For the text-containing cell, return its midpoint in (X, Y) coordinate format. 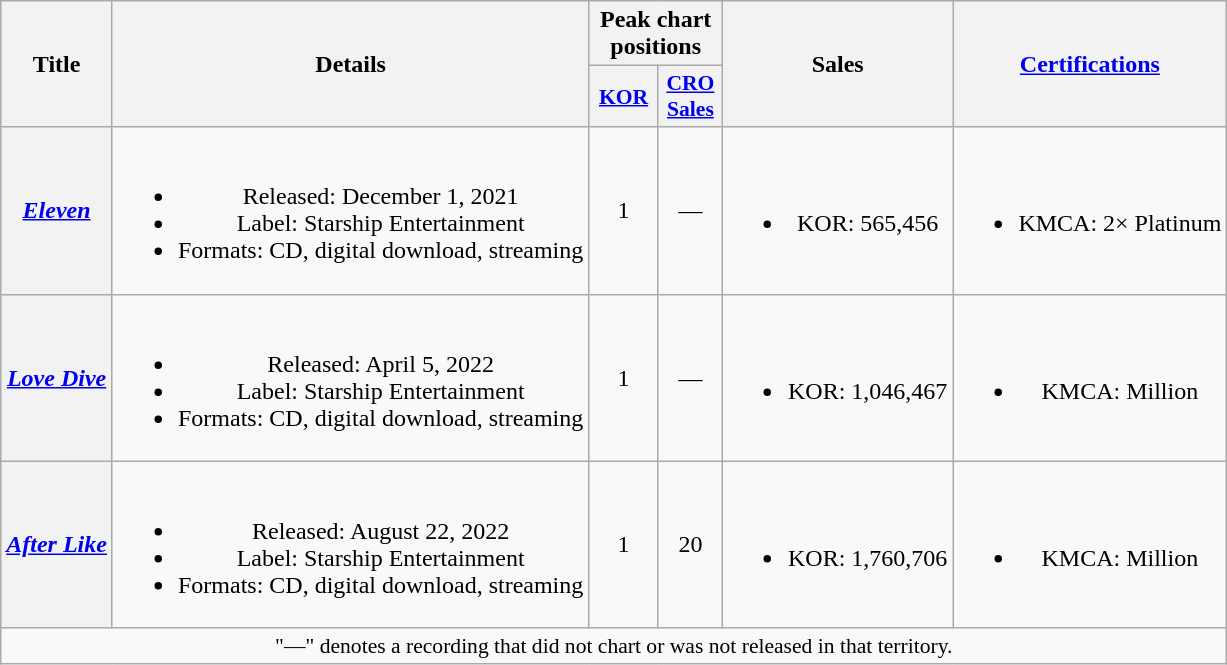
Peak chart positions (656, 34)
Sales (837, 64)
Released: April 5, 2022Label: Starship EntertainmentFormats: CD, digital download, streaming (350, 378)
After Like (57, 544)
Love Dive (57, 378)
KOR: 565,456 (837, 210)
Details (350, 64)
20 (690, 544)
KOR: 1,760,706 (837, 544)
KOR: 1,046,467 (837, 378)
KOR (624, 96)
Eleven (57, 210)
CROSales (690, 96)
Released: December 1, 2021Label: Starship EntertainmentFormats: CD, digital download, streaming (350, 210)
KMCA: 2× Platinum (1090, 210)
Title (57, 64)
"—" denotes a recording that did not chart or was not released in that territory. (614, 646)
Certifications (1090, 64)
Released: August 22, 2022Label: Starship EntertainmentFormats: CD, digital download, streaming (350, 544)
